Return [X, Y] of the center of cell containing provided text 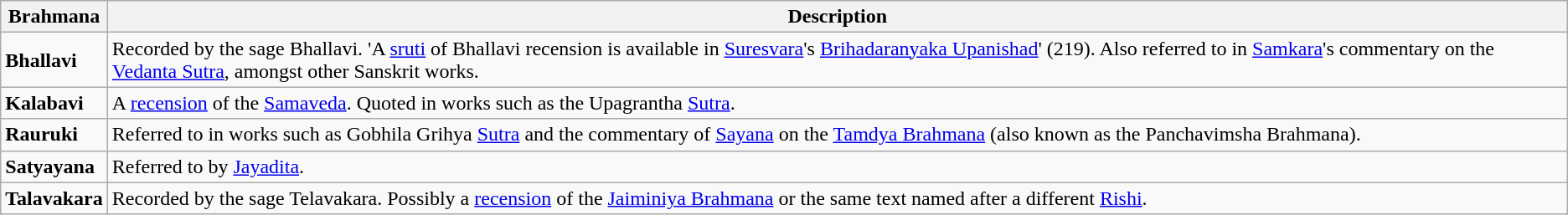
Talavakara [54, 198]
Kalabavi [54, 103]
Referred to in works such as Gobhila Grihya Sutra and the commentary of Sayana on the Tamdya Brahmana (also known as the Panchavimsha Brahmana). [838, 135]
Description [838, 17]
Referred to by Jayadita. [838, 166]
A recension of the Samaveda. Quoted in works such as the Upagrantha Sutra. [838, 103]
Brahmana [54, 17]
Rauruki [54, 135]
Recorded by the sage Telavakara. Possibly a recension of the Jaiminiya Brahmana or the same text named after a different Rishi. [838, 198]
Satyayana [54, 166]
Bhallavi [54, 60]
